Scan for the cell matching the given text and deliver its (x, y) coordinate at center. 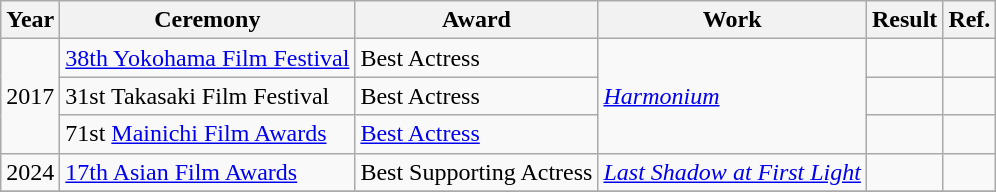
Award (476, 20)
31st Takasaki Film Festival (208, 96)
38th Yokohama Film Festival (208, 58)
Year (30, 20)
Work (732, 20)
Best Supporting Actress (476, 172)
Ceremony (208, 20)
17th Asian Film Awards (208, 172)
Ref. (970, 20)
71st Mainichi Film Awards (208, 134)
2017 (30, 96)
Harmonium (732, 96)
2024 (30, 172)
Result (904, 20)
Last Shadow at First Light (732, 172)
